Locate the cell with the specified text and output its (X, Y) center coordinate. 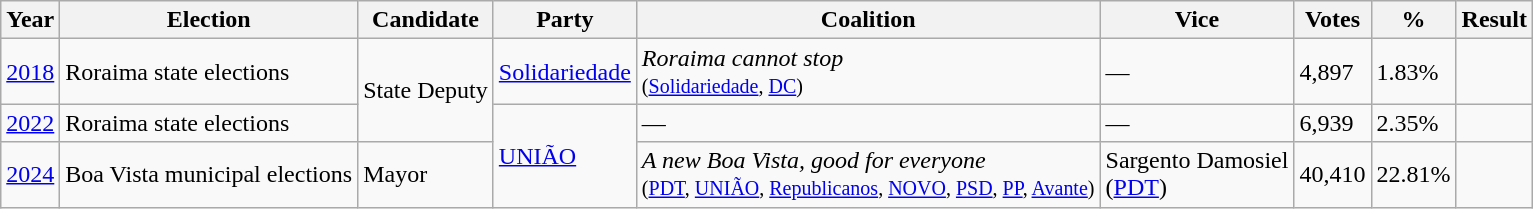
Boa Vista municipal elections (209, 174)
Mayor (426, 174)
Year (30, 20)
A new Boa Vista, good for everyone(PDT, UNIÃO, Republicanos, NOVO, PSD, PP, Avante) (868, 174)
Result (1494, 20)
2018 (30, 72)
Solidariedade (564, 72)
22.81% (1414, 174)
Roraima cannot stop(Solidariedade, DC) (868, 72)
2024 (30, 174)
40,410 (1332, 174)
Sargento Damosiel(PDT) (1197, 174)
State Deputy (426, 90)
Vice (1197, 20)
2.35% (1414, 123)
1.83% (1414, 72)
6,939 (1332, 123)
Candidate (426, 20)
Party (564, 20)
Votes (1332, 20)
2022 (30, 123)
% (1414, 20)
Election (209, 20)
Coalition (868, 20)
UNIÃO (564, 156)
4,897 (1332, 72)
